Return [x, y] of the center of cell containing provided text 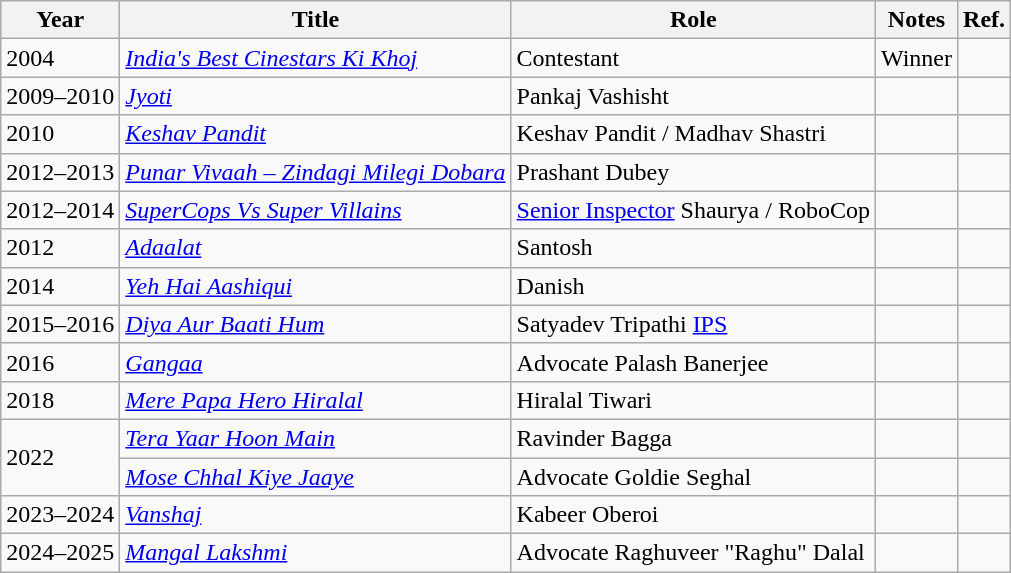
2014 [60, 286]
Mere Papa Hero Hiralal [316, 400]
2024–2025 [60, 553]
Title [316, 20]
2016 [60, 362]
Punar Vivaah – Zindagi Milegi Dobara [316, 172]
2023–2024 [60, 515]
Role [693, 20]
Prashant Dubey [693, 172]
2015–2016 [60, 324]
Mangal Lakshmi [316, 553]
Senior Inspector Shaurya / RoboCop [693, 210]
Jyoti [316, 96]
Kabeer Oberoi [693, 515]
Advocate Palash Banerjee [693, 362]
Keshav Pandit [316, 134]
Contestant [693, 58]
2018 [60, 400]
Year [60, 20]
Advocate Raghuveer "Raghu" Dalal [693, 553]
Ravinder Bagga [693, 438]
2010 [60, 134]
Notes [916, 20]
Santosh [693, 248]
Adaalat [316, 248]
Pankaj Vashisht [693, 96]
2022 [60, 457]
Tera Yaar Hoon Main [316, 438]
SuperCops Vs Super Villains [316, 210]
Ref. [984, 20]
Vanshaj [316, 515]
2004 [60, 58]
2012–2013 [60, 172]
2012 [60, 248]
Advocate Goldie Seghal [693, 477]
Gangaa [316, 362]
India's Best Cinestars Ki Khoj [316, 58]
Winner [916, 58]
Hiralal Tiwari [693, 400]
2009–2010 [60, 96]
Mose Chhal Kiye Jaaye [316, 477]
Keshav Pandit / Madhav Shastri [693, 134]
Danish [693, 286]
Diya Aur Baati Hum [316, 324]
Yeh Hai Aashiqui [316, 286]
2012–2014 [60, 210]
Satyadev Tripathi IPS [693, 324]
